Scan for the cell matching the given text and deliver its (X, Y) coordinate at center. 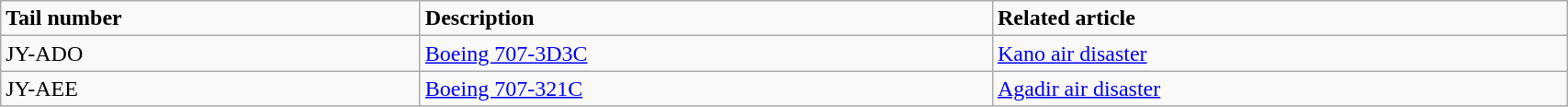
JY-AEE (211, 89)
Kano air disaster (1279, 53)
Agadir air disaster (1279, 89)
Description (705, 18)
Boeing 707-3D3C (705, 53)
JY-ADO (211, 53)
Tail number (211, 18)
Boeing 707-321C (705, 89)
Related article (1279, 18)
